For the text-containing cell, return its midpoint in [x, y] coordinate format. 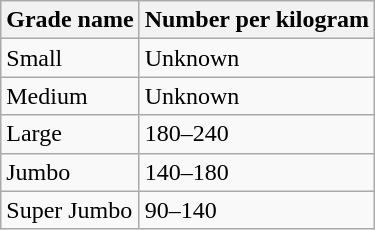
90–140 [257, 210]
Super Jumbo [70, 210]
Large [70, 134]
180–240 [257, 134]
Number per kilogram [257, 20]
140–180 [257, 172]
Small [70, 58]
Jumbo [70, 172]
Medium [70, 96]
Grade name [70, 20]
